Find where the given text appears and provide that cell's center as [x, y] coordinate. 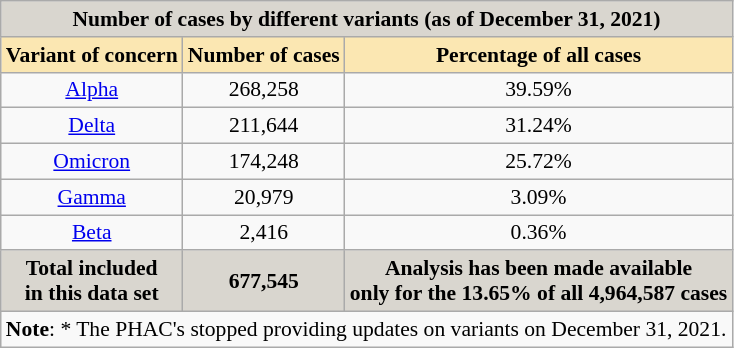
20,979 [264, 197]
25.72% [538, 162]
211,644 [264, 126]
0.36% [538, 233]
Note: * The PHAC's stopped providing updates on variants on December 31, 2021. [366, 330]
Delta [92, 126]
677,545 [264, 282]
31.24% [538, 126]
2,416 [264, 233]
Analysis has been made availableonly for the 13.65% of all 4,964,587 cases [538, 282]
3.09% [538, 197]
Total includedin this data set [92, 282]
Gamma [92, 197]
Beta [92, 233]
268,258 [264, 90]
Omicron [92, 162]
Percentage of all cases [538, 55]
174,248 [264, 162]
Alpha [92, 90]
39.59% [538, 90]
Number of cases [264, 55]
Variant of concern [92, 55]
Number of cases by different variants (as of December 31, 2021) [366, 19]
